Pinpoint the cell where the given text exists, returning its (X, Y) midpoint coordinate. 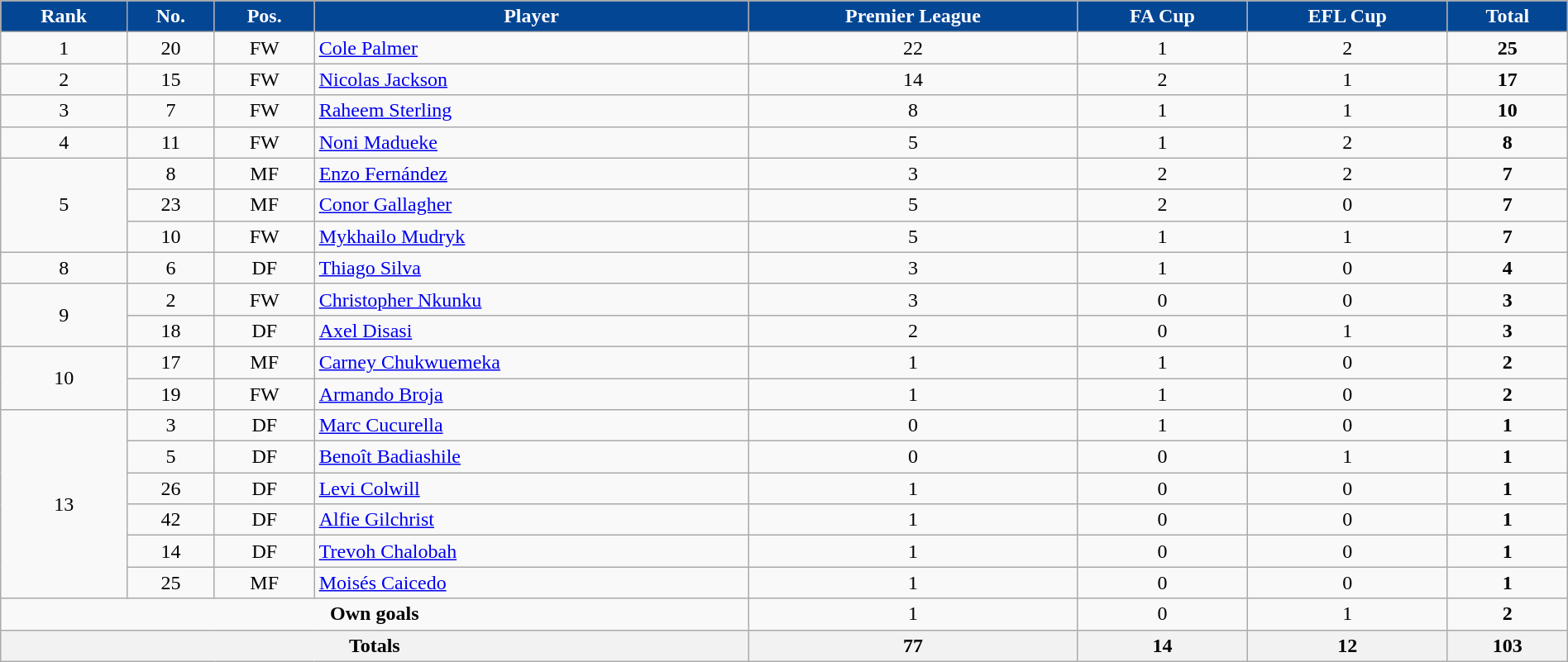
Alfie Gilchrist (531, 520)
Rank (65, 17)
Player (531, 17)
Trevoh Chalobah (531, 551)
22 (913, 48)
Moisés Caicedo (531, 583)
Marc Cucurella (531, 426)
FA Cup (1163, 17)
Totals (375, 645)
103 (1507, 645)
Pos. (265, 17)
15 (171, 79)
23 (171, 205)
Thiago Silva (531, 268)
Noni Madueke (531, 142)
19 (171, 394)
77 (913, 645)
Mykhailo Mudryk (531, 236)
Own goals (375, 614)
20 (171, 48)
Christopher Nkunku (531, 299)
Premier League (913, 17)
Enzo Fernández (531, 174)
12 (1347, 645)
Raheem Sterling (531, 111)
Armando Broja (531, 394)
Carney Chukwuemeka (531, 362)
No. (171, 17)
Cole Palmer (531, 48)
Levi Colwill (531, 488)
6 (171, 268)
18 (171, 331)
Conor Gallagher (531, 205)
Benoît Badiashile (531, 457)
26 (171, 488)
9 (65, 315)
13 (65, 504)
Axel Disasi (531, 331)
Total (1507, 17)
11 (171, 142)
Nicolas Jackson (531, 79)
EFL Cup (1347, 17)
42 (171, 520)
